Extract the (x, y) coordinate from the center of the cell holding the provided text.  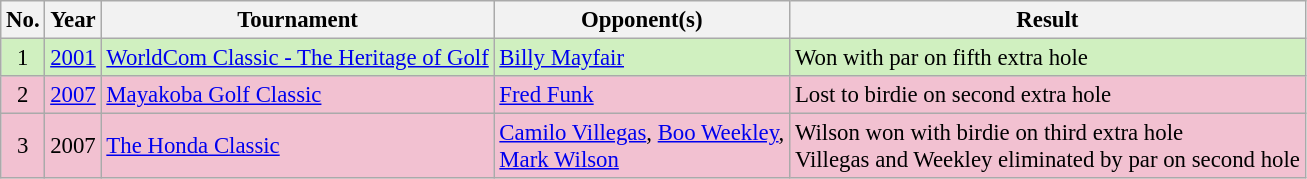
Billy Mayfair (642, 58)
Camilo Villegas, Boo Weekley, Mark Wilson (642, 146)
Result (1048, 20)
Won with par on fifth extra hole (1048, 58)
Wilson won with birdie on third extra holeVillegas and Weekley eliminated by par on second hole (1048, 146)
Opponent(s) (642, 20)
Lost to birdie on second extra hole (1048, 95)
2 (23, 95)
Fred Funk (642, 95)
Mayakoba Golf Classic (298, 95)
The Honda Classic (298, 146)
2001 (73, 58)
WorldCom Classic - The Heritage of Golf (298, 58)
No. (23, 20)
Tournament (298, 20)
3 (23, 146)
Year (73, 20)
1 (23, 58)
